From the cell containing the given text, extract its center point as [x, y] coordinate. 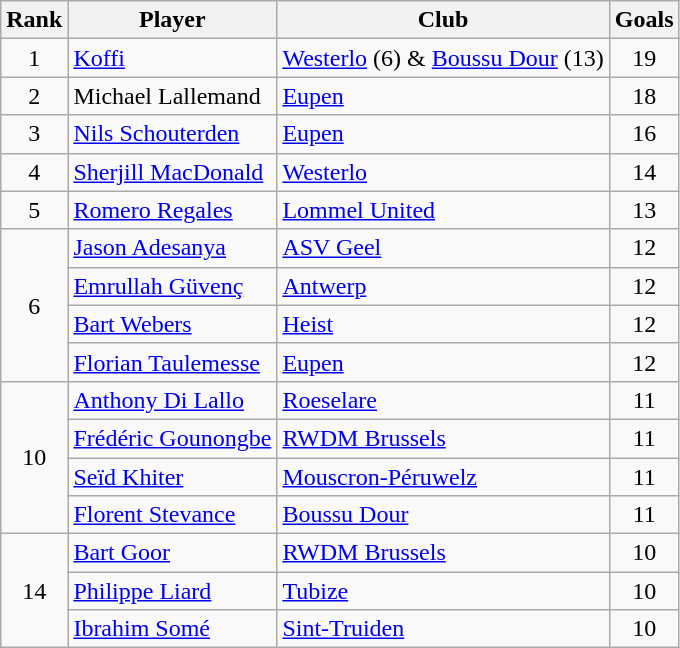
Florent Stevance [172, 515]
4 [34, 172]
18 [644, 96]
Mouscron-Péruwelz [443, 477]
Rank [34, 20]
Koffi [172, 58]
3 [34, 134]
ASV Geel [443, 248]
Sherjill MacDonald [172, 172]
Anthony Di Lallo [172, 400]
Club [443, 20]
Bart Webers [172, 324]
Frédéric Gounongbe [172, 438]
5 [34, 210]
Boussu Dour [443, 515]
Westerlo (6) & Boussu Dour (13) [443, 58]
19 [644, 58]
Antwerp [443, 286]
Tubize [443, 591]
Nils Schouterden [172, 134]
Heist [443, 324]
Philippe Liard [172, 591]
Goals [644, 20]
Florian Taulemesse [172, 362]
Westerlo [443, 172]
Emrullah Güvenç [172, 286]
Roeselare [443, 400]
Jason Adesanya [172, 248]
Romero Regales [172, 210]
16 [644, 134]
1 [34, 58]
Michael Lallemand [172, 96]
Seïd Khiter [172, 477]
13 [644, 210]
6 [34, 305]
Ibrahim Somé [172, 629]
Sint-Truiden [443, 629]
2 [34, 96]
Player [172, 20]
Bart Goor [172, 553]
Lommel United [443, 210]
